For the text-containing cell, return its midpoint in [x, y] coordinate format. 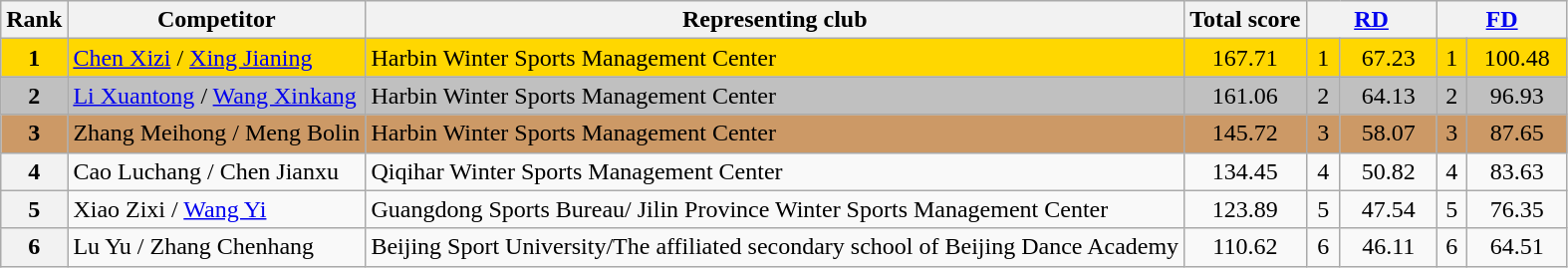
83.63 [1516, 171]
Rank [34, 20]
Cao Luchang / Chen Jianxu [217, 171]
64.51 [1516, 247]
134.45 [1245, 171]
Beijing Sport University/The affiliated secondary school of Beijing Dance Academy [775, 247]
67.23 [1389, 58]
58.07 [1389, 134]
46.11 [1389, 247]
50.82 [1389, 171]
87.65 [1516, 134]
145.72 [1245, 134]
76.35 [1516, 209]
64.13 [1389, 96]
Representing club [775, 20]
110.62 [1245, 247]
167.71 [1245, 58]
FD [1502, 20]
96.93 [1516, 96]
Lu Yu / Zhang Chenhang [217, 247]
Chen Xizi / Xing Jianing [217, 58]
161.06 [1245, 96]
Total score [1245, 20]
Guangdong Sports Bureau/ Jilin Province Winter Sports Management Center [775, 209]
Xiao Zixi / Wang Yi [217, 209]
100.48 [1516, 58]
123.89 [1245, 209]
47.54 [1389, 209]
RD [1371, 20]
Competitor [217, 20]
Li Xuantong / Wang Xinkang [217, 96]
Qiqihar Winter Sports Management Center [775, 171]
Zhang Meihong / Meng Bolin [217, 134]
